Detect which cell encompasses the target text, then output its [x, y] center coordinate. 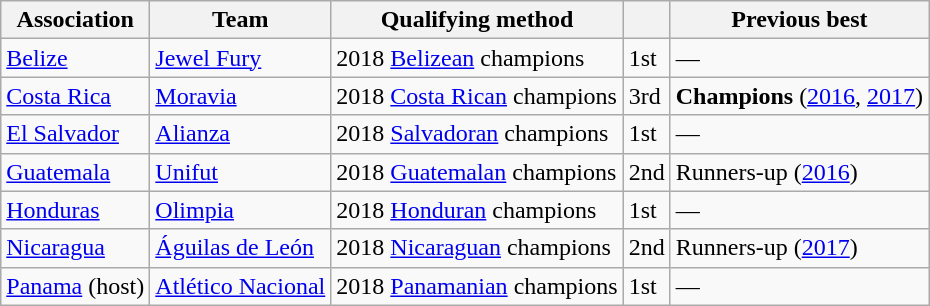
Belize [76, 58]
Panama (host) [76, 286]
2018 Guatemalan champions [477, 172]
Unifut [240, 172]
Honduras [76, 210]
Runners-up (2017) [799, 248]
Moravia [240, 96]
2018 Costa Rican champions [477, 96]
Guatemala [76, 172]
Alianza [240, 134]
Qualifying method [477, 20]
Previous best [799, 20]
El Salvador [76, 134]
Association [76, 20]
2018 Belizean champions [477, 58]
3rd [646, 96]
Olimpia [240, 210]
2018 Nicaraguan champions [477, 248]
Nicaragua [76, 248]
Team [240, 20]
Jewel Fury [240, 58]
Costa Rica [76, 96]
Águilas de León [240, 248]
Champions (2016, 2017) [799, 96]
2018 Panamanian champions [477, 286]
2018 Salvadoran champions [477, 134]
Runners-up (2016) [799, 172]
Atlético Nacional [240, 286]
2018 Honduran champions [477, 210]
